Extract the [x, y] coordinate from the center of the cell holding the provided text.  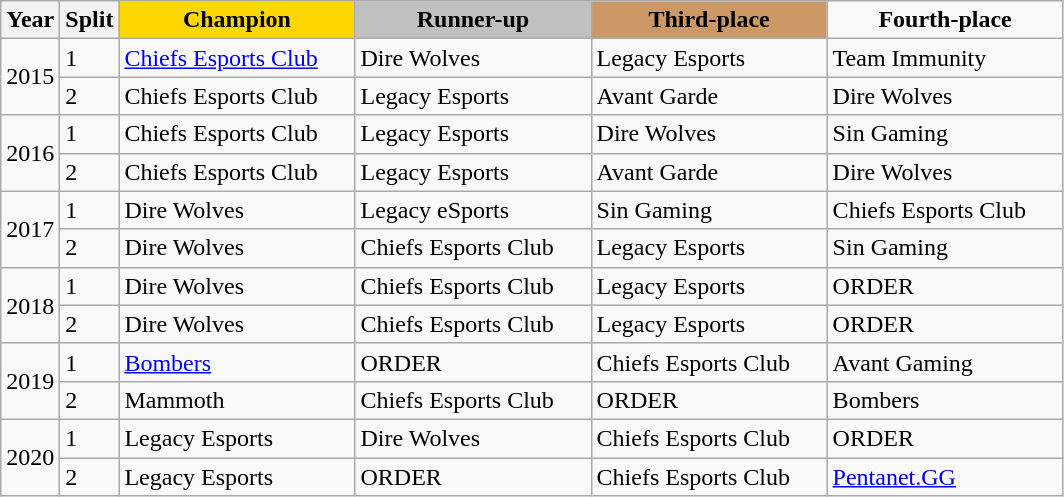
2017 [30, 229]
Champion [237, 20]
Avant Gaming [945, 362]
2015 [30, 77]
Year [30, 20]
Split [90, 20]
Mammoth [237, 400]
Fourth-place [945, 20]
2019 [30, 381]
2018 [30, 305]
Legacy eSports [473, 210]
Pentanet.GG [945, 477]
Runner-up [473, 20]
2020 [30, 457]
2016 [30, 153]
Third-place [709, 20]
Team Immunity [945, 58]
